Scan for the cell matching the given text and deliver its (x, y) coordinate at center. 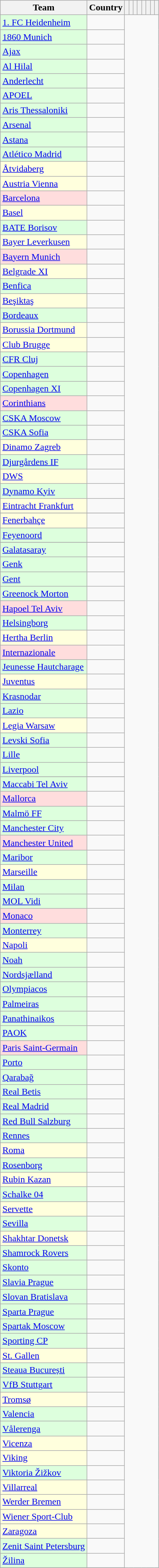
Country (106, 8)
Sevilla (44, 1224)
Roma (44, 1150)
Olympiacos (44, 989)
Monaco (44, 916)
Qarabağ (44, 1077)
CSKA Moscow (44, 418)
CSKA Sofia (44, 433)
1860 Munich (44, 37)
Nordsjælland (44, 975)
Zenit Saint Petersburg (44, 1546)
Porto (44, 1062)
DWS (44, 476)
Feyenoord (44, 535)
Fenerbahçe (44, 520)
Rennes (44, 1136)
BATE Borisov (44, 227)
Bayern Munich (44, 257)
Panathinaikos (44, 1018)
Valencia (44, 1414)
Rubin Kazan (44, 1180)
Vålerenga (44, 1429)
Eintracht Frankfurt (44, 506)
St. Gallen (44, 1355)
Paris Saint-Germain (44, 1048)
Legia Warsaw (44, 725)
Dinamo Zagreb (44, 447)
Benfica (44, 286)
Anderlecht (44, 81)
Mallorca (44, 799)
CFR Cluj (44, 359)
Spartak Moscow (44, 1326)
Åtvidaberg (44, 169)
Beşiktaş (44, 301)
Astana (44, 139)
Galatasaray (44, 550)
Sparta Prague (44, 1311)
Borussia Dortmund (44, 330)
VfB Stuttgart (44, 1385)
Slavia Prague (44, 1282)
Steaua București (44, 1370)
Manchester City (44, 828)
Servette (44, 1209)
Vicenza (44, 1443)
Genk (44, 564)
Copenhagen (44, 374)
Zaragoza (44, 1531)
Al Hilal (44, 66)
Corinthians (44, 403)
1. FC Heidenheim (44, 22)
Arsenal (44, 125)
Copenhagen XI (44, 388)
MOL Vidi (44, 901)
Real Madrid (44, 1106)
Levski Sofia (44, 740)
Jeunesse Hautcharage (44, 667)
Marseille (44, 872)
Monterrey (44, 931)
Aris Thessaloniki (44, 110)
Ajax (44, 52)
Žilina (44, 1560)
Bordeaux (44, 315)
Viktoria Žižkov (44, 1473)
PAOK (44, 1033)
Sporting CP (44, 1341)
Hapoel Tel Aviv (44, 608)
Bayer Leverkusen (44, 242)
Liverpool (44, 769)
Gent (44, 579)
Schalke 04 (44, 1194)
Manchester United (44, 843)
Shamrock Rovers (44, 1253)
Belgrade XI (44, 271)
Austria Vienna (44, 184)
Basel (44, 213)
Palmeiras (44, 1004)
Skonto (44, 1267)
Tromsø (44, 1399)
Team (44, 8)
Internazionale (44, 652)
Barcelona (44, 198)
Malmö FF (44, 813)
Maccabi Tel Aviv (44, 784)
Napoli (44, 945)
Milan (44, 886)
APOEL (44, 95)
Wiener Sport-Club (44, 1516)
Djurgårdens IF (44, 462)
Slovan Bratislava (44, 1297)
Juventus (44, 682)
Dynamo Kyiv (44, 491)
Helsingborg (44, 623)
Red Bull Salzburg (44, 1121)
Werder Bremen (44, 1502)
Rosenborg (44, 1165)
Lazio (44, 711)
Krasnodar (44, 696)
Atlético Madrid (44, 154)
Lille (44, 755)
Hertha Berlin (44, 637)
Shakhtar Donetsk (44, 1238)
Real Betis (44, 1092)
Club Brugge (44, 344)
Villarreal (44, 1487)
Noah (44, 960)
Greenock Morton (44, 593)
Viking (44, 1458)
Maribor (44, 857)
